Find where the given text appears and provide that cell's center as [x, y] coordinate. 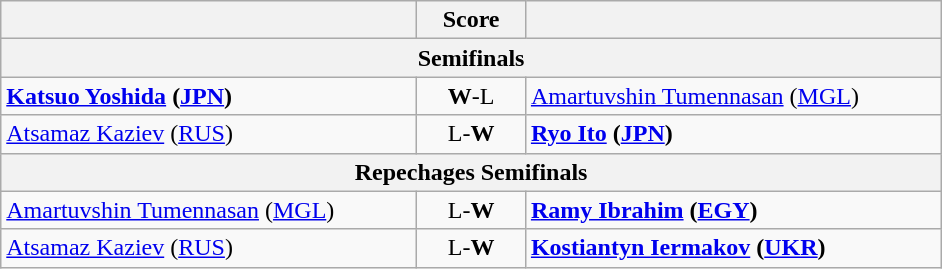
Semifinals [472, 58]
W-L [472, 96]
Score [472, 20]
Kostiantyn Iermakov (UKR) [733, 248]
Ryo Ito (JPN) [733, 134]
Repechages Semifinals [472, 172]
Ramy Ibrahim (EGY) [733, 210]
Katsuo Yoshida (JPN) [209, 96]
